Capture the cell that displays the provided text and extract its (X, Y) central coordinate. 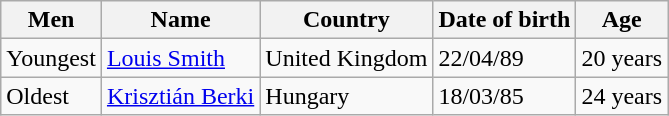
United Kingdom (346, 58)
18/03/85 (504, 96)
22/04/89 (504, 58)
Youngest (52, 58)
Oldest (52, 96)
Date of birth (504, 20)
Hungary (346, 96)
Name (180, 20)
Krisztián Berki (180, 96)
Country (346, 20)
Men (52, 20)
Louis Smith (180, 58)
24 years (622, 96)
20 years (622, 58)
Age (622, 20)
